Return (X, Y) of the center of cell containing provided text 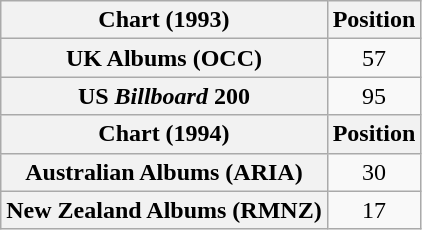
Chart (1993) (164, 20)
17 (374, 210)
UK Albums (OCC) (164, 58)
Chart (1994) (164, 134)
57 (374, 58)
New Zealand Albums (RMNZ) (164, 210)
Australian Albums (ARIA) (164, 172)
95 (374, 96)
30 (374, 172)
US Billboard 200 (164, 96)
